Determine the (x, y) coordinate at the center of the cell enclosing the given text.  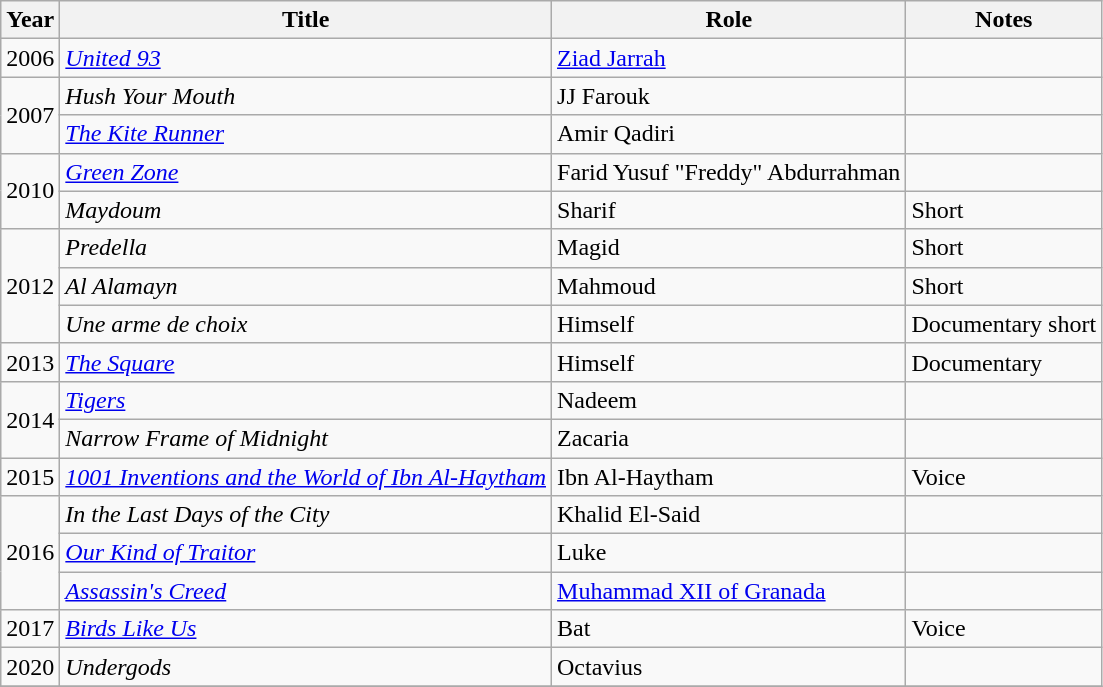
Narrow Frame of Midnight (306, 438)
Bat (729, 629)
2014 (30, 419)
Nadeem (729, 400)
Role (729, 20)
2006 (30, 58)
2010 (30, 191)
2007 (30, 115)
Amir Qadiri (729, 134)
Tigers (306, 400)
United 93 (306, 58)
Une arme de choix (306, 324)
Green Zone (306, 172)
Our Kind of Traitor (306, 553)
Luke (729, 553)
Magid (729, 248)
1001 Inventions and the World of Ibn Al-Haytham (306, 477)
Ziad Jarrah (729, 58)
2016 (30, 553)
Al Alamayn (306, 286)
Notes (1004, 20)
Sharif (729, 210)
Muhammad XII of Granada (729, 591)
Documentary short (1004, 324)
In the Last Days of the City (306, 515)
Farid Yusuf "Freddy" Abdurrahman (729, 172)
2012 (30, 286)
Year (30, 20)
Hush Your Mouth (306, 96)
2013 (30, 362)
The Square (306, 362)
Birds Like Us (306, 629)
Assassin's Creed (306, 591)
Undergods (306, 667)
2020 (30, 667)
2015 (30, 477)
The Kite Runner (306, 134)
Title (306, 20)
Zacaria (729, 438)
2017 (30, 629)
Ibn Al-Haytham (729, 477)
Mahmoud (729, 286)
Octavius (729, 667)
JJ Farouk (729, 96)
Documentary (1004, 362)
Maydoum (306, 210)
Khalid El-Said (729, 515)
Predella (306, 248)
